Return (x, y) of the center of cell containing provided text 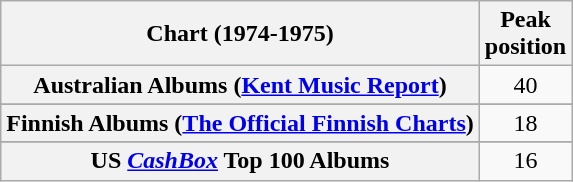
Australian Albums (Kent Music Report) (240, 85)
40 (525, 85)
US CashBox Top 100 Albums (240, 161)
Peakposition (525, 34)
Chart (1974-1975) (240, 34)
18 (525, 123)
16 (525, 161)
Finnish Albums (The Official Finnish Charts) (240, 123)
